For the text-containing cell, return its midpoint in [X, Y] coordinate format. 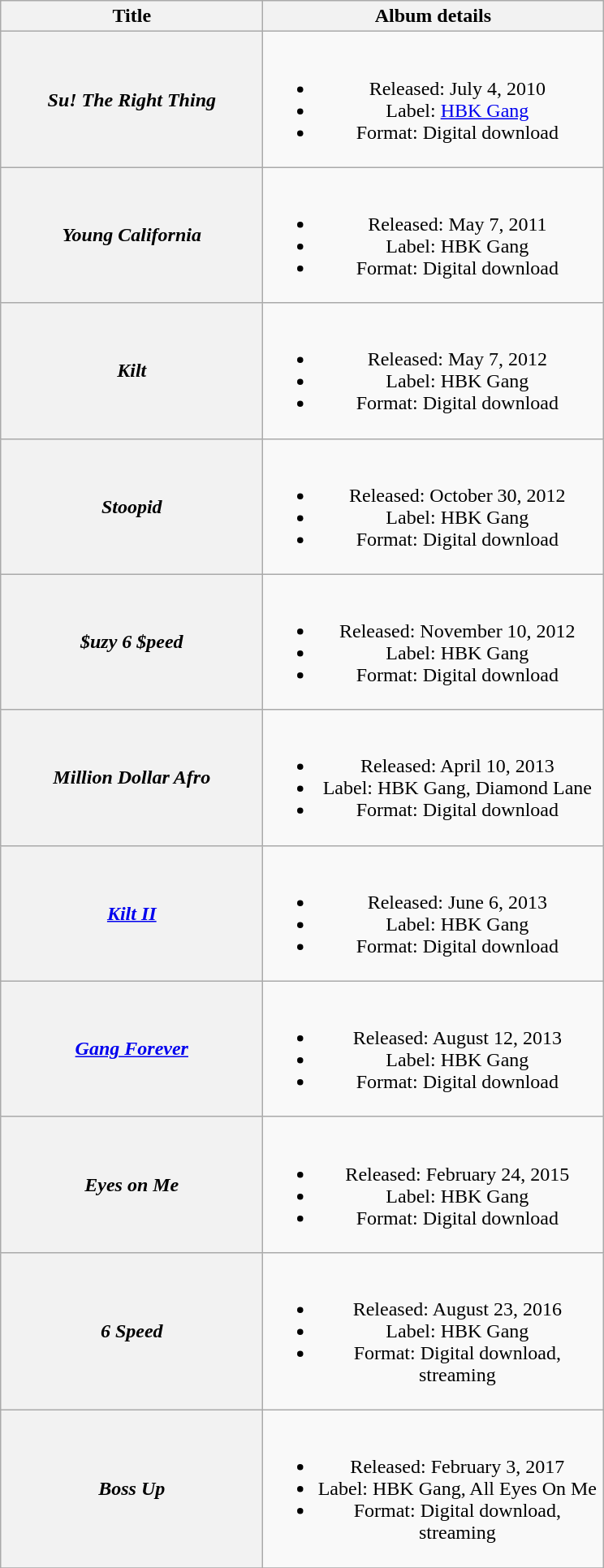
Kilt [132, 370]
6 Speed [132, 1331]
Eyes on Me [132, 1184]
Released: May 7, 2012Label: HBK GangFormat: Digital download [434, 370]
Stoopid [132, 507]
Young California [132, 235]
Released: April 10, 2013Label: HBK Gang, Diamond LaneFormat: Digital download [434, 778]
Released: August 23, 2016Label: HBK GangFormat: Digital download, streaming [434, 1331]
Released: February 24, 2015Label: HBK GangFormat: Digital download [434, 1184]
Su! The Right Thing [132, 99]
Gang Forever [132, 1049]
Boss Up [132, 1488]
$uzy 6 $peed [132, 641]
Released: November 10, 2012Label: HBK GangFormat: Digital download [434, 641]
Album details [434, 16]
Title [132, 16]
Kilt II [132, 913]
Released: August 12, 2013Label: HBK GangFormat: Digital download [434, 1049]
Released: February 3, 2017Label: HBK Gang, All Eyes On MeFormat: Digital download, streaming [434, 1488]
Million Dollar Afro [132, 778]
Released: October 30, 2012Label: HBK GangFormat: Digital download [434, 507]
Released: July 4, 2010Label: HBK GangFormat: Digital download [434, 99]
Released: June 6, 2013Label: HBK GangFormat: Digital download [434, 913]
Released: May 7, 2011Label: HBK GangFormat: Digital download [434, 235]
